Return the [x, y] coordinate for the center point of the cell that contains the specified text.  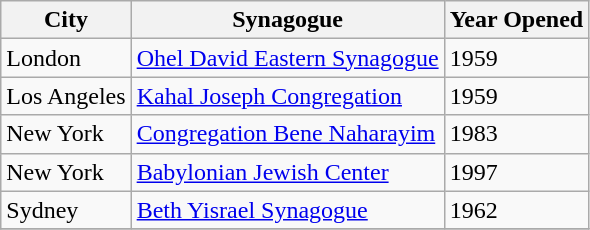
Ohel David Eastern Synagogue [288, 58]
London [66, 58]
1997 [516, 172]
Year Opened [516, 20]
Congregation Bene Naharayim [288, 134]
1983 [516, 134]
Kahal Joseph Congregation [288, 96]
Los Angeles [66, 96]
1962 [516, 210]
City [66, 20]
Synagogue [288, 20]
Babylonian Jewish Center [288, 172]
Beth Yisrael Synagogue [288, 210]
Sydney [66, 210]
